Output the [X, Y] coordinate of the center of the cell containing the given text.  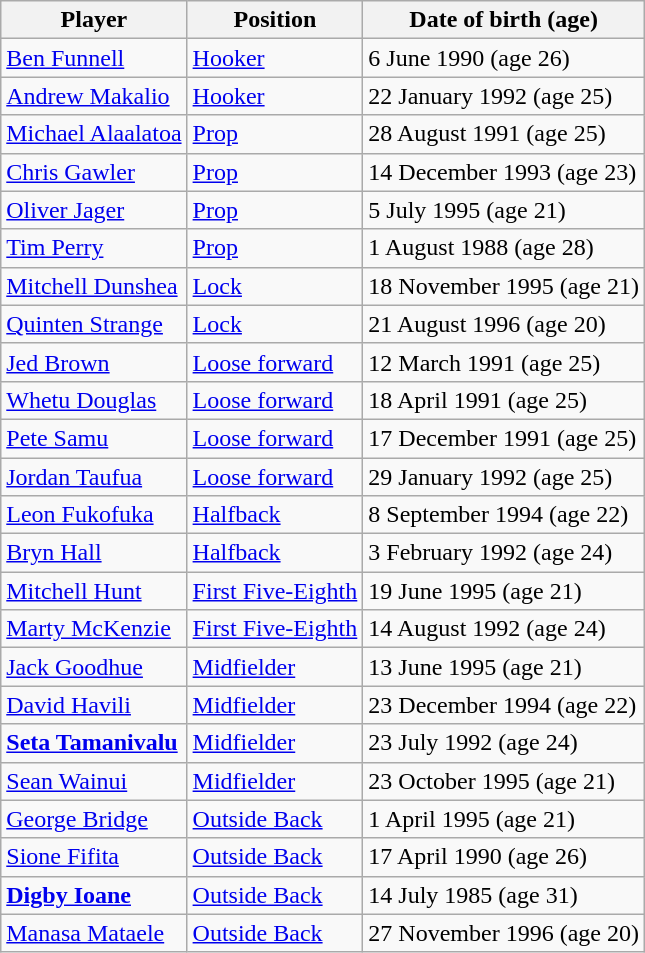
Mitchell Dunshea [94, 286]
18 April 1991 (age 25) [504, 400]
Date of birth (age) [504, 20]
Manasa Mataele [94, 933]
Andrew Makalio [94, 96]
1 August 1988 (age 28) [504, 248]
29 January 1992 (age 25) [504, 477]
14 August 1992 (age 24) [504, 629]
21 August 1996 (age 20) [504, 324]
Quinten Strange [94, 324]
22 January 1992 (age 25) [504, 96]
8 September 1994 (age 22) [504, 515]
14 July 1985 (age 31) [504, 895]
17 April 1990 (age 26) [504, 857]
12 March 1991 (age 25) [504, 362]
13 June 1995 (age 21) [504, 667]
3 February 1992 (age 24) [504, 553]
Michael Alaalatoa [94, 134]
David Havili [94, 705]
23 October 1995 (age 21) [504, 781]
Marty McKenzie [94, 629]
Sean Wainui [94, 781]
28 August 1991 (age 25) [504, 134]
Chris Gawler [94, 172]
Leon Fukofuka [94, 515]
Oliver Jager [94, 210]
Seta Tamanivalu [94, 743]
Pete Samu [94, 438]
14 December 1993 (age 23) [504, 172]
Tim Perry [94, 248]
Bryn Hall [94, 553]
Ben Funnell [94, 58]
17 December 1991 (age 25) [504, 438]
Jordan Taufua [94, 477]
Whetu Douglas [94, 400]
18 November 1995 (age 21) [504, 286]
Sione Fifita [94, 857]
27 November 1996 (age 20) [504, 933]
23 July 1992 (age 24) [504, 743]
Player [94, 20]
1 April 1995 (age 21) [504, 819]
6 June 1990 (age 26) [504, 58]
23 December 1994 (age 22) [504, 705]
Mitchell Hunt [94, 591]
Jack Goodhue [94, 667]
Position [275, 20]
Digby Ioane [94, 895]
George Bridge [94, 819]
19 June 1995 (age 21) [504, 591]
Jed Brown [94, 362]
5 July 1995 (age 21) [504, 210]
